Identify which cell holds the provided text, then report its (x, y) central coordinate. 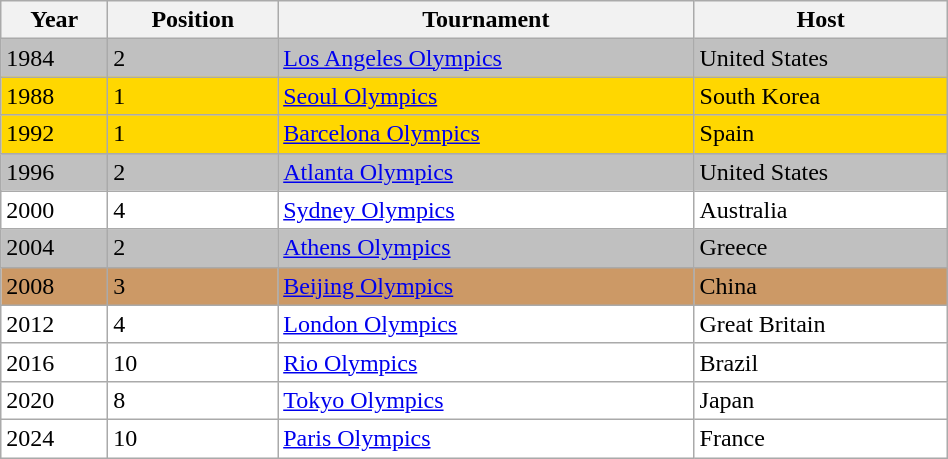
Barcelona Olympics (486, 134)
Athens Olympics (486, 248)
1984 (54, 58)
2016 (54, 362)
Rio Olympics (486, 362)
Japan (820, 400)
1988 (54, 96)
Spain (820, 134)
2020 (54, 400)
1996 (54, 172)
Los Angeles Olympics (486, 58)
Position (193, 20)
8 (193, 400)
2024 (54, 438)
South Korea (820, 96)
Greece (820, 248)
Sydney Olympics (486, 210)
3 (193, 286)
France (820, 438)
Australia (820, 210)
Brazil (820, 362)
Tokyo Olympics (486, 400)
2008 (54, 286)
Seoul Olympics (486, 96)
China (820, 286)
Great Britain (820, 324)
Atlanta Olympics (486, 172)
2000 (54, 210)
2012 (54, 324)
2004 (54, 248)
London Olympics (486, 324)
Beijing Olympics (486, 286)
Year (54, 20)
Tournament (486, 20)
Paris Olympics (486, 438)
1992 (54, 134)
Host (820, 20)
